Return [X, Y] of the center of cell containing provided text 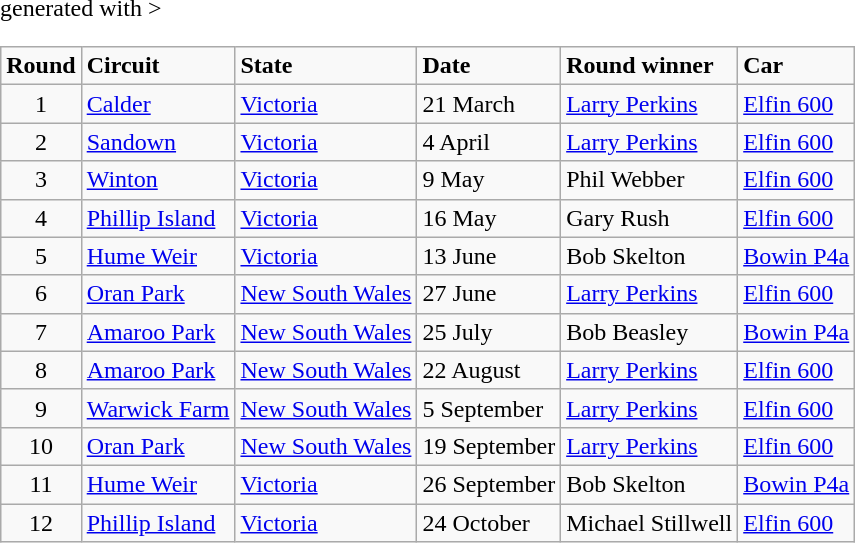
Bob Beasley [650, 332]
Round winner [650, 66]
Sandown [158, 142]
26 September [489, 484]
4 April [489, 142]
7 [41, 332]
5 [41, 256]
11 [41, 484]
24 October [489, 523]
16 May [489, 218]
Calder [158, 104]
21 March [489, 104]
10 [41, 446]
Phil Webber [650, 180]
Car [796, 66]
Gary Rush [650, 218]
State [326, 66]
5 September [489, 408]
Winton [158, 180]
13 June [489, 256]
4 [41, 218]
9 [41, 408]
Circuit [158, 66]
1 [41, 104]
Round [41, 66]
Michael Stillwell [650, 523]
9 May [489, 180]
Date [489, 66]
Warwick Farm [158, 408]
25 July [489, 332]
8 [41, 370]
3 [41, 180]
2 [41, 142]
19 September [489, 446]
22 August [489, 370]
12 [41, 523]
27 June [489, 294]
6 [41, 294]
